Return [X, Y] of the center of cell containing provided text 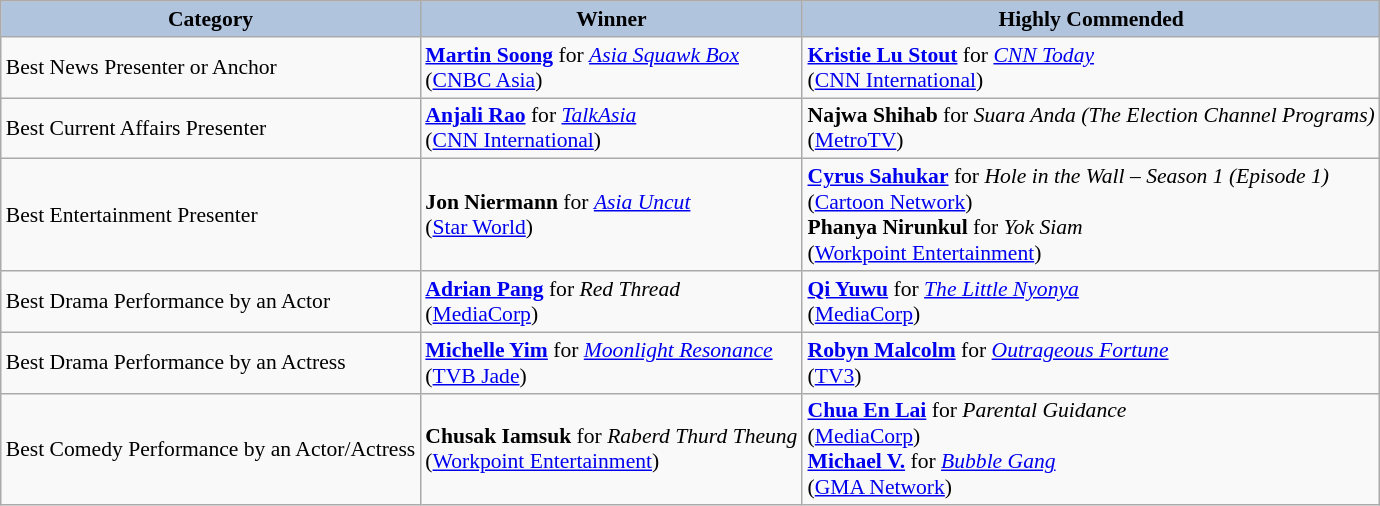
Highly Commended [1090, 19]
Chusak Iamsuk for Raberd Thurd Theung(Workpoint Entertainment) [611, 449]
Winner [611, 19]
Cyrus Sahukar for Hole in the Wall – Season 1 (Episode 1)(Cartoon Network) Phanya Nirunkul for Yok Siam(Workpoint Entertainment) [1090, 215]
Adrian Pang for Red Thread(MediaCorp) [611, 302]
Najwa Shihab for Suara Anda (The Election Channel Programs)(MetroTV) [1090, 128]
Qi Yuwu for The Little Nyonya(MediaCorp) [1090, 302]
Anjali Rao for TalkAsia(CNN International) [611, 128]
Best Drama Performance by an Actress [211, 362]
Category [211, 19]
Jon Niermann for Asia Uncut(Star World) [611, 215]
Chua En Lai for Parental Guidance(MediaCorp) Michael V. for Bubble Gang(GMA Network) [1090, 449]
Best Entertainment Presenter [211, 215]
Kristie Lu Stout for CNN Today(CNN International) [1090, 68]
Robyn Malcolm for Outrageous Fortune(TV3) [1090, 362]
Best Comedy Performance by an Actor/Actress [211, 449]
Michelle Yim for Moonlight Resonance(TVB Jade) [611, 362]
Best News Presenter or Anchor [211, 68]
Martin Soong for Asia Squawk Box(CNBC Asia) [611, 68]
Best Drama Performance by an Actor [211, 302]
Best Current Affairs Presenter [211, 128]
